Find where the given text appears and provide that cell's center as (X, Y) coordinate. 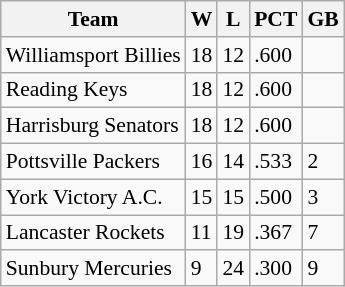
3 (322, 197)
Sunbury Mercuries (94, 269)
Pottsville Packers (94, 162)
11 (202, 233)
.533 (276, 162)
W (202, 19)
PCT (276, 19)
Reading Keys (94, 90)
York Victory A.C. (94, 197)
Williamsport Billies (94, 55)
L (233, 19)
16 (202, 162)
.500 (276, 197)
.300 (276, 269)
Harrisburg Senators (94, 126)
Team (94, 19)
Lancaster Rockets (94, 233)
14 (233, 162)
24 (233, 269)
GB (322, 19)
.367 (276, 233)
19 (233, 233)
2 (322, 162)
7 (322, 233)
